For the text-containing cell, return its midpoint in [x, y] coordinate format. 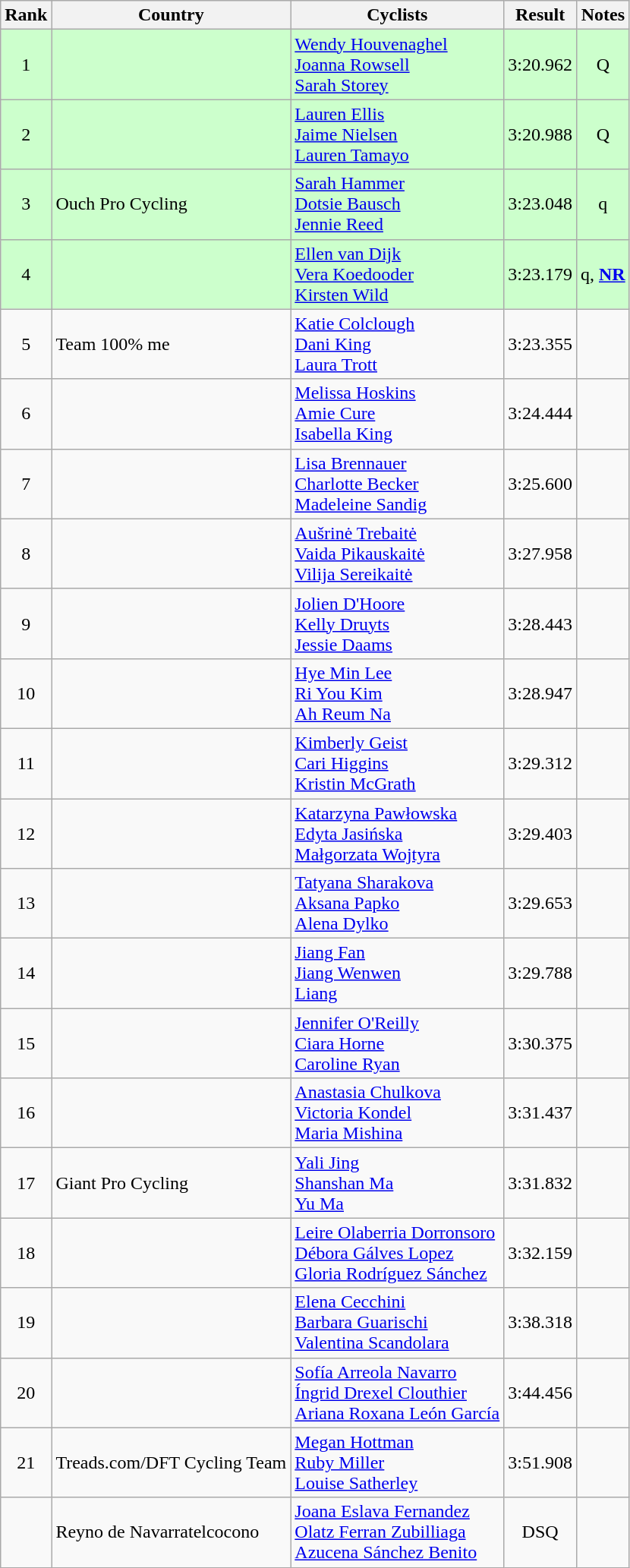
14 [26, 973]
3:28.443 [540, 623]
3:32.159 [540, 1253]
Sarah HammerDotsie BauschJennie Reed [398, 204]
3:23.048 [540, 204]
6 [26, 414]
Notes [603, 15]
Wendy HouvenaghelJoanna RowsellSarah Storey [398, 65]
Treads.com/DFT Cycling Team [172, 1462]
Rank [26, 15]
Lauren EllisJaime NielsenLauren Tamayo [398, 134]
3:24.444 [540, 414]
5 [26, 344]
3 [26, 204]
Lisa BrennauerCharlotte BeckerMadeleine Sandig [398, 484]
3:29.788 [540, 973]
3:51.908 [540, 1462]
Megan HottmanRuby MillerLouise Satherley [398, 1462]
3:20.962 [540, 65]
3:23.179 [540, 274]
Katarzyna PawłowskaEdyta JasińskaMałgorzata Wojtyra [398, 834]
Jennifer O'ReillyCiara HorneCaroline Ryan [398, 1043]
Country [172, 15]
3:28.947 [540, 693]
Yali JingShanshan MaYu Ma [398, 1183]
13 [26, 904]
q [603, 204]
3:30.375 [540, 1043]
Hye Min LeeRi You KimAh Reum Na [398, 693]
12 [26, 834]
Jolien D'HooreKelly DruytsJessie Daams [398, 623]
Team 100% me [172, 344]
18 [26, 1253]
Anastasia ChulkovaVictoria KondelMaria Mishina [398, 1113]
11 [26, 763]
Sofía Arreola NavarroÍngrid Drexel ClouthierAriana Roxana León García [398, 1393]
3:38.318 [540, 1323]
3:29.403 [540, 834]
Joana Eslava FernandezOlatz Ferran ZubilliagaAzucena Sánchez Benito [398, 1532]
3:23.355 [540, 344]
20 [26, 1393]
3:27.958 [540, 554]
3:29.312 [540, 763]
10 [26, 693]
Reyno de Navarratelcocono [172, 1532]
Kimberly GeistCari HigginsKristin McGrath [398, 763]
3:20.988 [540, 134]
Katie ColcloughDani KingLaura Trott [398, 344]
Elena CecchiniBarbara GuarischiValentina Scandolara [398, 1323]
Melissa HoskinsAmie CureIsabella King [398, 414]
21 [26, 1462]
3:31.437 [540, 1113]
9 [26, 623]
3:44.456 [540, 1393]
Jiang FanJiang WenwenLiang [398, 973]
7 [26, 484]
2 [26, 134]
3:31.832 [540, 1183]
Result [540, 15]
3:29.653 [540, 904]
q, NR [603, 274]
16 [26, 1113]
15 [26, 1043]
Ellen van DijkVera KoedooderKirsten Wild [398, 274]
Tatyana SharakovaAksana PapkoAlena Dylko [398, 904]
Cyclists [398, 15]
Aušrinė TrebaitėVaida PikauskaitėVilija Sereikaitė [398, 554]
4 [26, 274]
19 [26, 1323]
8 [26, 554]
Giant Pro Cycling [172, 1183]
Ouch Pro Cycling [172, 204]
17 [26, 1183]
1 [26, 65]
DSQ [540, 1532]
Leire Olaberria DorronsoroDébora Gálves LopezGloria Rodríguez Sánchez [398, 1253]
3:25.600 [540, 484]
